Determine the [x, y] coordinate at the center of the cell enclosing the given text.  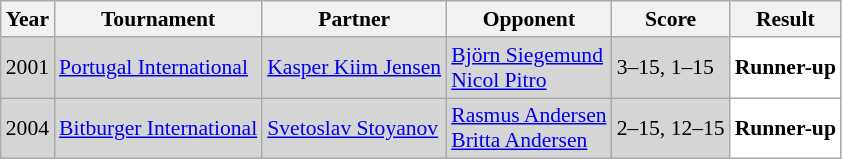
2–15, 12–15 [671, 128]
Kasper Kiim Jensen [354, 68]
2004 [28, 128]
2001 [28, 68]
Björn Siegemund Nicol Pitro [528, 68]
Portugal International [158, 68]
Result [786, 19]
Rasmus Andersen Britta Andersen [528, 128]
Score [671, 19]
Svetoslav Stoyanov [354, 128]
Tournament [158, 19]
3–15, 1–15 [671, 68]
Year [28, 19]
Partner [354, 19]
Opponent [528, 19]
Bitburger International [158, 128]
